Extract the (x, y) coordinate from the center of the cell holding the provided text.  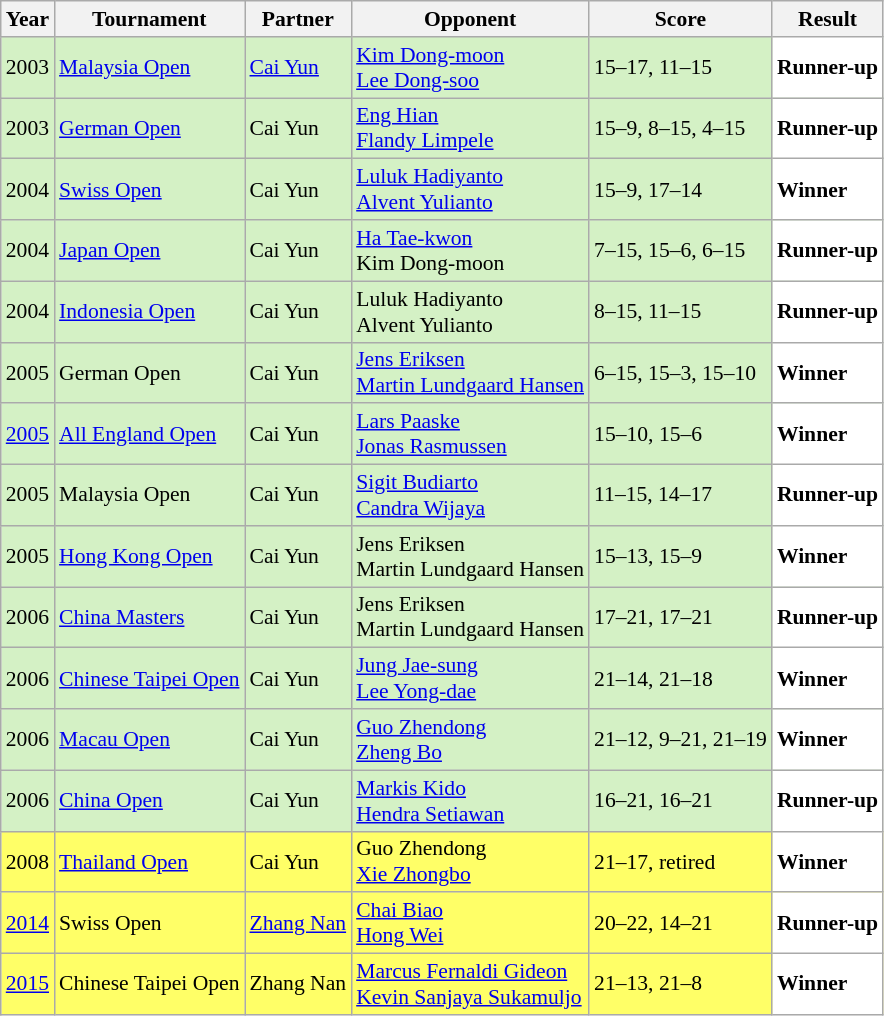
Macau Open (149, 740)
Year (28, 19)
Chai Biao Hong Wei (470, 924)
2014 (28, 924)
15–9, 17–14 (680, 190)
8–15, 11–15 (680, 312)
Tournament (149, 19)
15–13, 15–9 (680, 556)
15–10, 15–6 (680, 434)
15–17, 11–15 (680, 68)
Sigit Budiarto Candra Wijaya (470, 496)
Guo Zhendong Zheng Bo (470, 740)
China Masters (149, 618)
Thailand Open (149, 862)
Jung Jae-sung Lee Yong-dae (470, 678)
21–12, 9–21, 21–19 (680, 740)
Guo Zhendong Xie Zhongbo (470, 862)
China Open (149, 800)
2015 (28, 984)
Hong Kong Open (149, 556)
7–15, 15–6, 6–15 (680, 250)
Lars Paaske Jonas Rasmussen (470, 434)
6–15, 15–3, 15–10 (680, 372)
21–13, 21–8 (680, 984)
Ha Tae-kwon Kim Dong-moon (470, 250)
11–15, 14–17 (680, 496)
Eng Hian Flandy Limpele (470, 128)
Result (828, 19)
Marcus Fernaldi Gideon Kevin Sanjaya Sukamuljo (470, 984)
Opponent (470, 19)
Indonesia Open (149, 312)
All England Open (149, 434)
2008 (28, 862)
15–9, 8–15, 4–15 (680, 128)
20–22, 14–21 (680, 924)
Japan Open (149, 250)
Partner (298, 19)
16–21, 16–21 (680, 800)
21–14, 21–18 (680, 678)
17–21, 17–21 (680, 618)
Kim Dong-moon Lee Dong-soo (470, 68)
Markis Kido Hendra Setiawan (470, 800)
21–17, retired (680, 862)
Score (680, 19)
